Pinpoint the cell where the given text exists, returning its [x, y] midpoint coordinate. 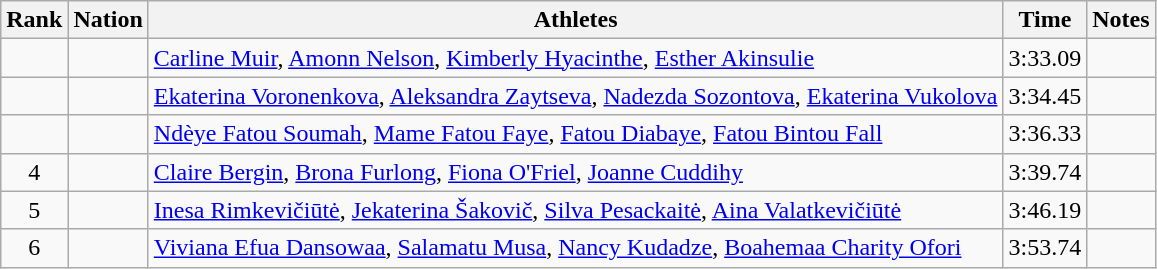
4 [34, 172]
3:53.74 [1045, 248]
6 [34, 248]
3:34.45 [1045, 96]
Viviana Efua Dansowaa, Salamatu Musa, Nancy Kudadze, Boahemaa Charity Ofori [576, 248]
Time [1045, 20]
Nation [108, 20]
3:36.33 [1045, 134]
3:33.09 [1045, 58]
Ndèye Fatou Soumah, Mame Fatou Faye, Fatou Diabaye, Fatou Bintou Fall [576, 134]
5 [34, 210]
Athletes [576, 20]
Inesa Rimkevičiūtė, Jekaterina Šakovič, Silva Pesackaitė, Aina Valatkevičiūtė [576, 210]
Carline Muir, Amonn Nelson, Kimberly Hyacinthe, Esther Akinsulie [576, 58]
3:46.19 [1045, 210]
Ekaterina Voronenkova, Aleksandra Zaytseva, Nadezda Sozontova, Ekaterina Vukolova [576, 96]
Claire Bergin, Brona Furlong, Fiona O'Friel, Joanne Cuddihy [576, 172]
3:39.74 [1045, 172]
Rank [34, 20]
Notes [1121, 20]
